Search for the cell housing the specified text and yield its (x, y) center coordinate. 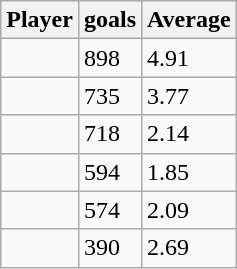
2.14 (190, 134)
594 (110, 172)
2.69 (190, 248)
Player (40, 20)
718 (110, 134)
898 (110, 58)
574 (110, 210)
4.91 (190, 58)
2.09 (190, 210)
Average (190, 20)
3.77 (190, 96)
390 (110, 248)
goals (110, 20)
1.85 (190, 172)
735 (110, 96)
